Scan for the cell matching the given text and deliver its [x, y] coordinate at center. 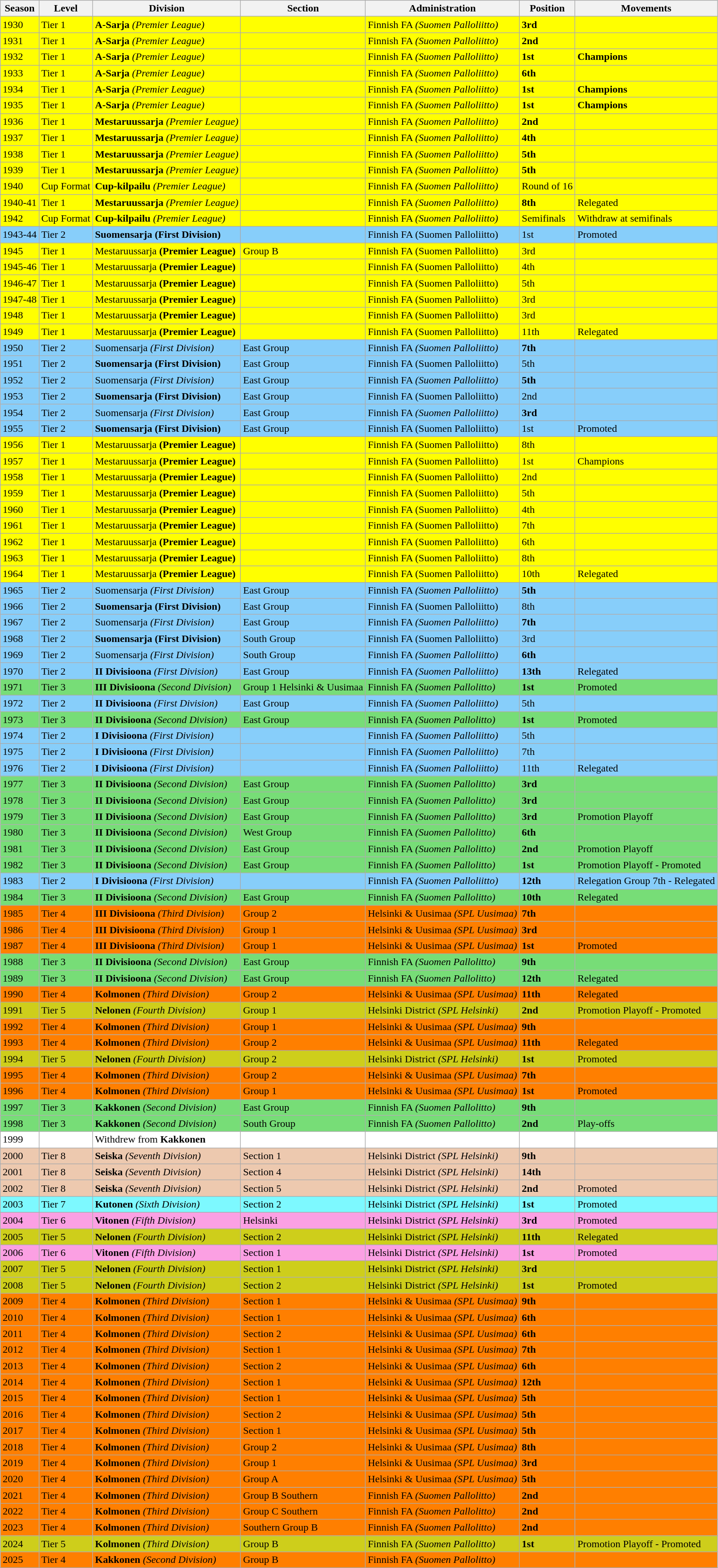
1951 [20, 364]
1994 [20, 1059]
2003 [20, 1204]
1931 [20, 41]
1985 [20, 913]
Kutonen (Sixth Division) [166, 1204]
2014 [20, 1382]
1979 [20, 816]
1938 [20, 154]
2020 [20, 1479]
2024 [20, 1544]
Helsinki [303, 1220]
Section 5 [303, 1188]
2012 [20, 1350]
1945-46 [20, 267]
1955 [20, 428]
2018 [20, 1447]
1947-48 [20, 299]
1945 [20, 251]
2005 [20, 1237]
Semifinals [547, 219]
2017 [20, 1430]
1958 [20, 477]
1939 [20, 170]
2002 [20, 1188]
1974 [20, 736]
1989 [20, 978]
Position [547, 8]
1970 [20, 671]
Withdraw at semifinals [646, 219]
1932 [20, 57]
Withdrew from Kakkonen [166, 1140]
1982 [20, 865]
1965 [20, 590]
1956 [20, 445]
1934 [20, 89]
2023 [20, 1528]
1997 [20, 1107]
1940 [20, 186]
Level [66, 8]
1930 [20, 25]
Relegation Group 7th - Relegated [646, 881]
1935 [20, 105]
1993 [20, 1043]
2010 [20, 1317]
Play-offs [646, 1123]
1990 [20, 994]
1986 [20, 929]
1981 [20, 849]
1988 [20, 962]
13th [547, 671]
1983 [20, 881]
2015 [20, 1398]
Southern Group B [303, 1528]
2009 [20, 1301]
2007 [20, 1269]
2008 [20, 1285]
2021 [20, 1495]
1996 [20, 1091]
1984 [20, 897]
1946-47 [20, 283]
Round of 16 [547, 186]
1957 [20, 461]
Season [20, 8]
1952 [20, 380]
1963 [20, 558]
1972 [20, 703]
1976 [20, 768]
2000 [20, 1156]
2013 [20, 1366]
2016 [20, 1414]
Group C Southern [303, 1512]
1933 [20, 73]
2011 [20, 1334]
1980 [20, 833]
1987 [20, 946]
Movements [646, 8]
1962 [20, 542]
1966 [20, 606]
1967 [20, 622]
Division [166, 8]
1995 [20, 1075]
1942 [20, 219]
1937 [20, 138]
West Group [303, 833]
Group 1 Helsinki & Uusimaa [303, 687]
2019 [20, 1463]
1978 [20, 800]
1948 [20, 315]
Tier 7 [66, 1204]
Section 4 [303, 1172]
1943-44 [20, 235]
1960 [20, 510]
2025 [20, 1560]
1973 [20, 720]
Administration [442, 8]
1998 [20, 1123]
Group A [303, 1479]
1961 [20, 526]
1954 [20, 412]
1971 [20, 687]
1964 [20, 574]
2006 [20, 1253]
1975 [20, 752]
1940-41 [20, 203]
2004 [20, 1220]
1992 [20, 1027]
1977 [20, 784]
1999 [20, 1140]
2022 [20, 1512]
Group B Southern [303, 1495]
1950 [20, 348]
Section [303, 8]
1949 [20, 332]
14th [547, 1172]
1953 [20, 396]
III Divisioona (Second Division) [166, 687]
2001 [20, 1172]
1936 [20, 121]
1991 [20, 1011]
1959 [20, 493]
1968 [20, 639]
1969 [20, 655]
